Output the [X, Y] coordinate of the center of the cell containing the given text.  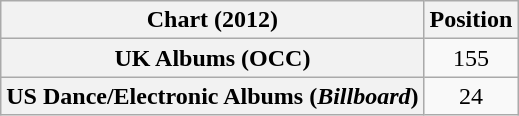
Chart (2012) [212, 20]
US Dance/Electronic Albums (Billboard) [212, 96]
155 [471, 58]
Position [471, 20]
24 [471, 96]
UK Albums (OCC) [212, 58]
